Output the [X, Y] coordinate of the center of the cell containing the given text.  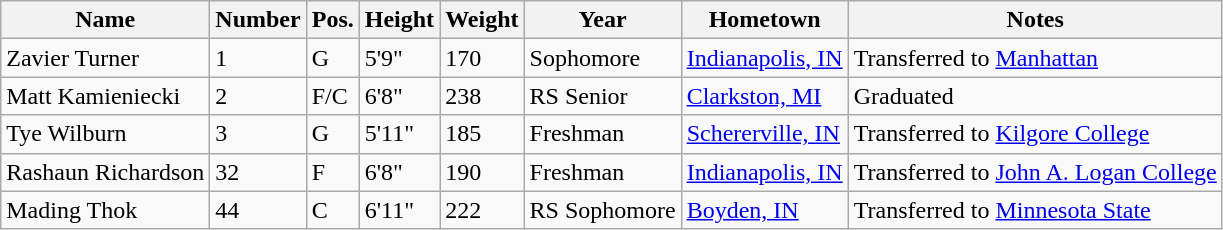
1 [258, 58]
Pos. [332, 20]
190 [482, 172]
44 [258, 210]
Number [258, 20]
Clarkston, MI [764, 96]
Zavier Turner [106, 58]
Transferred to Manhattan [1035, 58]
Boyden, IN [764, 210]
Schererville, IN [764, 134]
Weight [482, 20]
Notes [1035, 20]
Tye Wilburn [106, 134]
Transferred to Minnesota State [1035, 210]
2 [258, 96]
32 [258, 172]
Matt Kamieniecki [106, 96]
6'11" [399, 210]
3 [258, 134]
Height [399, 20]
Rashaun Richardson [106, 172]
RS Senior [602, 96]
Hometown [764, 20]
Sophomore [602, 58]
RS Sophomore [602, 210]
Transferred to John A. Logan College [1035, 172]
C [332, 210]
222 [482, 210]
Name [106, 20]
5'11" [399, 134]
170 [482, 58]
Graduated [1035, 96]
238 [482, 96]
185 [482, 134]
F [332, 172]
Year [602, 20]
5'9" [399, 58]
F/C [332, 96]
Transferred to Kilgore College [1035, 134]
Mading Thok [106, 210]
